Scan for the cell matching the given text and deliver its (x, y) coordinate at center. 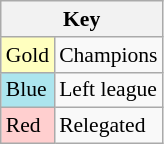
Champions (108, 55)
Gold (28, 55)
Relegated (108, 126)
Red (28, 126)
Left league (108, 90)
Blue (28, 90)
Key (82, 19)
